Find where the given text appears and provide that cell's center as (X, Y) coordinate. 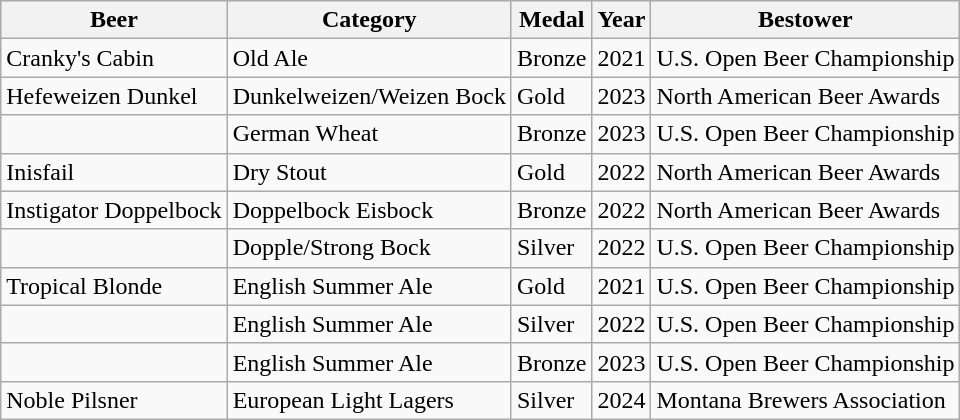
Inisfail (114, 172)
Medal (551, 20)
Dunkelweizen/Weizen Bock (369, 96)
Beer (114, 20)
Instigator Doppelbock (114, 210)
Tropical Blonde (114, 286)
Dopple/Strong Bock (369, 248)
Noble Pilsner (114, 400)
2024 (622, 400)
Category (369, 20)
Cranky's Cabin (114, 58)
Year (622, 20)
German Wheat (369, 134)
Doppelbock Eisbock (369, 210)
Hefeweizen Dunkel (114, 96)
Dry Stout (369, 172)
Old Ale (369, 58)
Montana Brewers Association (806, 400)
European Light Lagers (369, 400)
Bestower (806, 20)
